Scan for the cell matching the given text and deliver its [X, Y] coordinate at center. 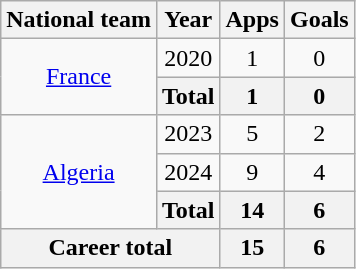
Year [188, 20]
9 [252, 172]
4 [319, 172]
France [79, 77]
15 [252, 248]
14 [252, 210]
2 [319, 134]
Apps [252, 20]
2024 [188, 172]
National team [79, 20]
Goals [319, 20]
Career total [110, 248]
2023 [188, 134]
Algeria [79, 172]
5 [252, 134]
2020 [188, 58]
